Locate the cell with the specified text and output its [X, Y] center coordinate. 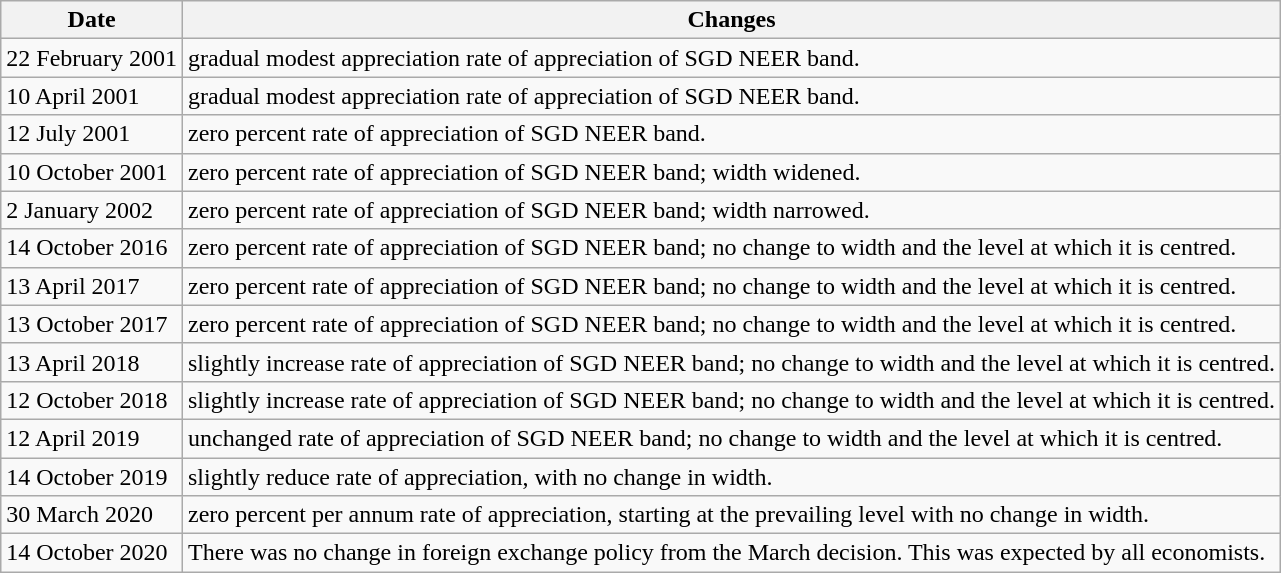
2 January 2002 [92, 210]
14 October 2020 [92, 553]
10 October 2001 [92, 172]
10 April 2001 [92, 96]
13 April 2017 [92, 286]
12 April 2019 [92, 438]
12 October 2018 [92, 400]
zero percent rate of appreciation of SGD NEER band; width widened. [731, 172]
13 October 2017 [92, 324]
12 July 2001 [92, 134]
14 October 2019 [92, 477]
zero percent per annum rate of appreciation, starting at the prevailing level with no change in width. [731, 515]
13 April 2018 [92, 362]
Changes [731, 20]
Date [92, 20]
30 March 2020 [92, 515]
22 February 2001 [92, 58]
zero percent rate of appreciation of SGD NEER band. [731, 134]
There was no change in foreign exchange policy from the March decision. This was expected by all economists. [731, 553]
unchanged rate of appreciation of SGD NEER band; no change to width and the level at which it is centred. [731, 438]
zero percent rate of appreciation of SGD NEER band; width narrowed. [731, 210]
slightly reduce rate of appreciation, with no change in width. [731, 477]
14 October 2016 [92, 248]
